Find where the given text appears and provide that cell's center as (x, y) coordinate. 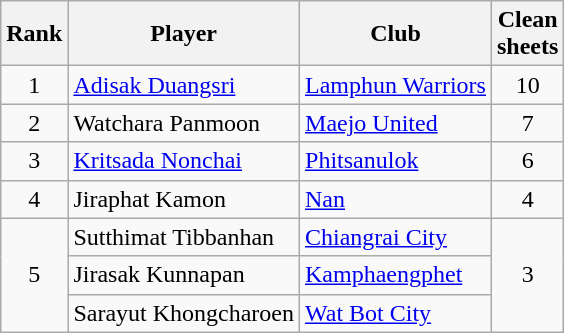
Club (396, 34)
Kamphaengphet (396, 275)
6 (527, 161)
Jirasak Kunnapan (184, 275)
Kritsada Nonchai (184, 161)
Chiangrai City (396, 237)
Wat Bot City (396, 313)
Player (184, 34)
Rank (34, 34)
5 (34, 275)
Phitsanulok (396, 161)
Nan (396, 199)
Sarayut Khongcharoen (184, 313)
Jiraphat Kamon (184, 199)
Maejo United (396, 123)
Adisak Duangsri (184, 85)
2 (34, 123)
Sutthimat Tibbanhan (184, 237)
Lamphun Warriors (396, 85)
7 (527, 123)
10 (527, 85)
Cleansheets (527, 34)
1 (34, 85)
Watchara Panmoon (184, 123)
